Identify which cell holds the provided text, then report its (x, y) central coordinate. 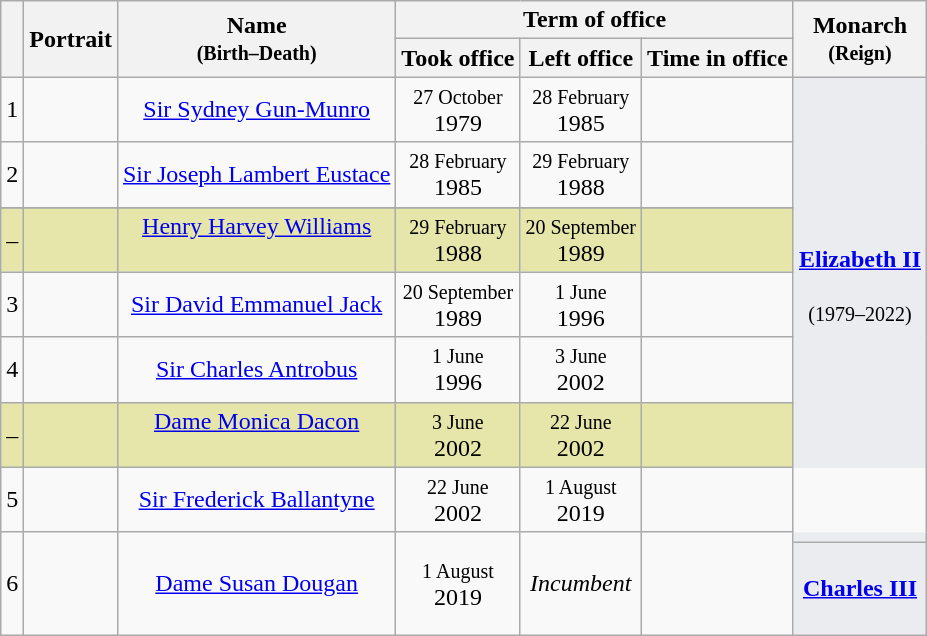
Time in office (718, 58)
Name(Birth–Death) (256, 39)
Term of office (595, 20)
3 (12, 304)
Incumbent (581, 583)
Dame Susan Dougan (256, 583)
4 (12, 370)
5 (12, 500)
Henry Harvey Williams (256, 240)
6 (12, 583)
Portrait (71, 39)
Sir David Emmanuel Jack (256, 304)
Sir Joseph Lambert Eustace (256, 174)
Sir Frederick Ballantyne (256, 500)
27 October1979 (458, 110)
1 (12, 110)
Monarch(Reign) (860, 39)
Charles III (860, 589)
Sir Charles Antrobus (256, 370)
Took office (458, 58)
Sir Sydney Gun-Munro (256, 110)
2 (12, 174)
Dame Monica Dacon (256, 434)
Left office (581, 58)
Elizabeth II(1979–2022) (860, 272)
